Detect which cell encompasses the target text, then output its [x, y] center coordinate. 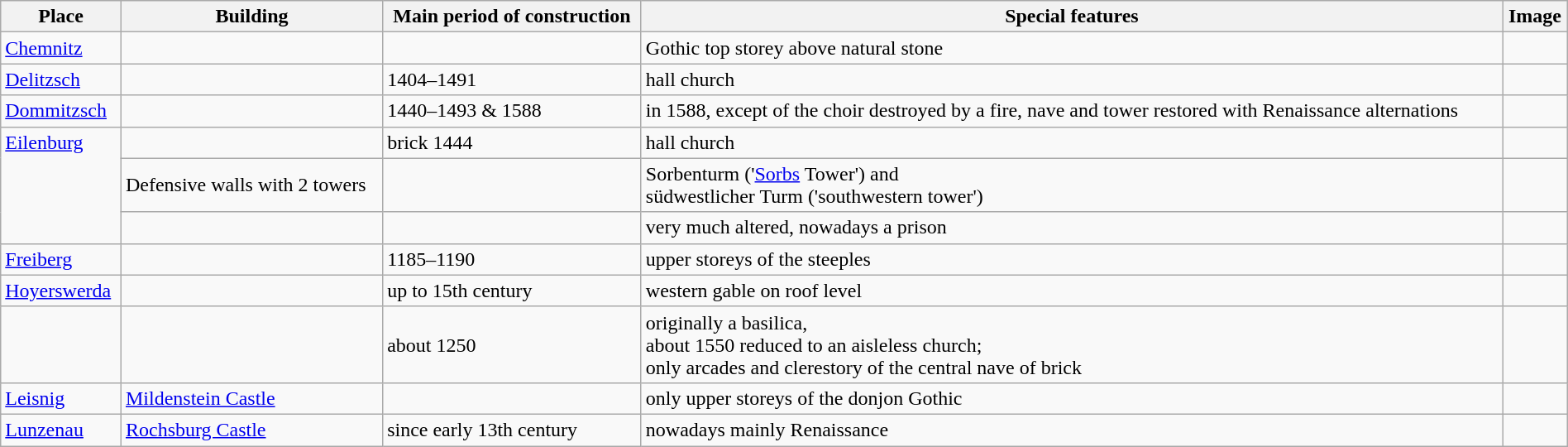
Building [251, 17]
about 1250 [513, 344]
Dommitzsch [61, 111]
1185–1190 [513, 259]
1440–1493 & 1588 [513, 111]
Leisnig [61, 398]
Delitzsch [61, 79]
Freiberg [61, 259]
in 1588, except of the choir destroyed by a fire, nave and tower restored with Renaissance alternations [1072, 111]
Sorbenturm ('Sorbs Tower') andsüdwestlicher Turm ('southwestern tower') [1072, 185]
Lunzenau [61, 430]
Defensive walls with 2 towers [251, 185]
Gothic top storey above natural stone [1072, 48]
Mildenstein Castle [251, 398]
Hoyerswerda [61, 291]
originally a basilica,about 1550 reduced to an aisleless church;only arcades and clerestory of the central nave of brick [1072, 344]
Image [1535, 17]
Main period of construction [513, 17]
very much altered, nowadays a prison [1072, 228]
Special features [1072, 17]
nowadays mainly Renaissance [1072, 430]
brick 1444 [513, 142]
since early 13th century [513, 430]
up to 15th century [513, 291]
Place [61, 17]
Rochsburg Castle [251, 430]
western gable on roof level [1072, 291]
1404–1491 [513, 79]
Chemnitz [61, 48]
only upper storeys of the donjon Gothic [1072, 398]
upper storeys of the steeples [1072, 259]
Eilenburg [61, 185]
